Scan for the cell matching the given text and deliver its (X, Y) coordinate at center. 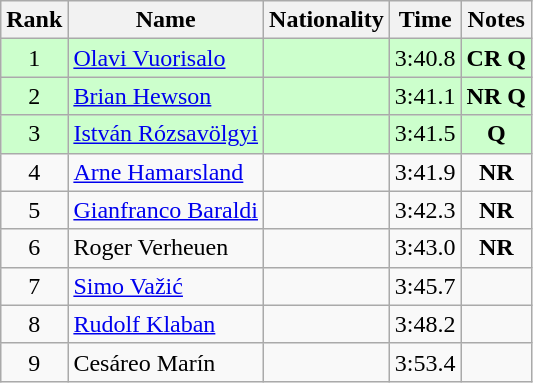
Simo Važić (166, 286)
3:43.0 (425, 248)
Nationality (327, 20)
Time (425, 20)
2 (34, 96)
Notes (496, 20)
3:41.1 (425, 96)
Arne Hamarsland (166, 172)
3:53.4 (425, 362)
István Rózsavölgyi (166, 134)
5 (34, 210)
Olavi Vuorisalo (166, 58)
3:42.3 (425, 210)
6 (34, 248)
Gianfranco Baraldi (166, 210)
3:40.8 (425, 58)
3:48.2 (425, 324)
3 (34, 134)
1 (34, 58)
Name (166, 20)
Rank (34, 20)
Rudolf Klaban (166, 324)
7 (34, 286)
Roger Verheuen (166, 248)
3:41.9 (425, 172)
3:41.5 (425, 134)
NR Q (496, 96)
Brian Hewson (166, 96)
4 (34, 172)
8 (34, 324)
3:45.7 (425, 286)
Q (496, 134)
CR Q (496, 58)
9 (34, 362)
Cesáreo Marín (166, 362)
